Capture the cell that displays the provided text and extract its [x, y] central coordinate. 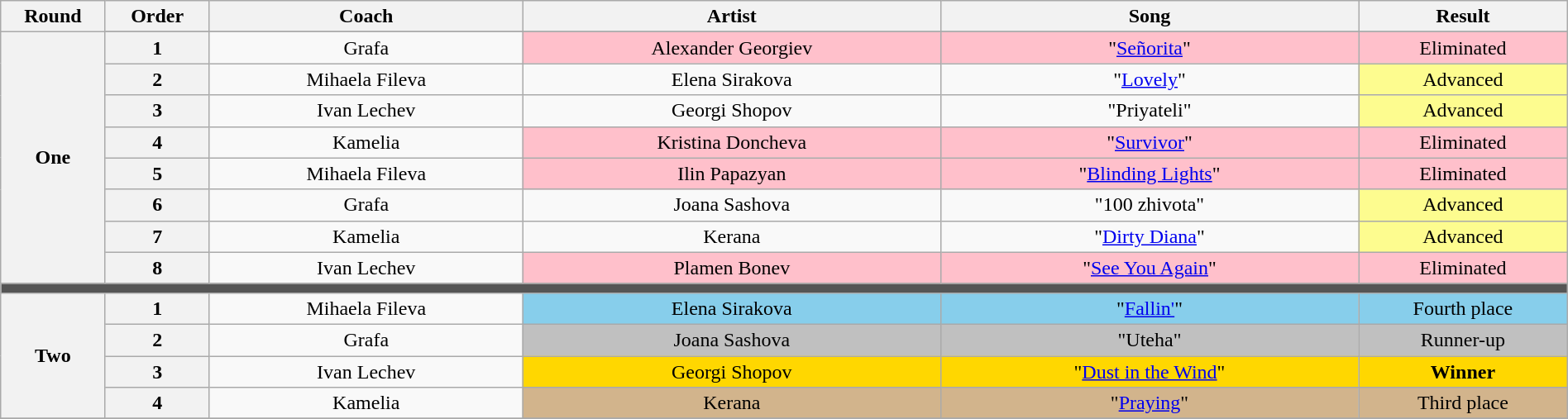
Artist [731, 17]
"See You Again" [1150, 268]
"Uteha" [1150, 340]
"Priyateli" [1150, 111]
Runner-up [1464, 340]
7 [157, 236]
Result [1464, 17]
Fourth place [1464, 308]
"Blinding Lights" [1150, 174]
"Fallin'" [1150, 308]
Round [53, 17]
"Dirty Diana" [1150, 236]
8 [157, 268]
Winner [1464, 371]
Third place [1464, 403]
"Dust in the Wind" [1150, 371]
Order [157, 17]
Song [1150, 17]
"100 zhivota" [1150, 205]
Plamen Bonev [731, 268]
"Survivor" [1150, 142]
"Praying" [1150, 403]
6 [157, 205]
Ilin Papazyan [731, 174]
5 [157, 174]
"Señorita" [1150, 48]
Kristina Doncheva [731, 142]
One [53, 158]
Two [53, 355]
"Lovely" [1150, 79]
Coach [366, 17]
Alexander Georgiev [731, 48]
